Scan for the cell matching the given text and deliver its [X, Y] coordinate at center. 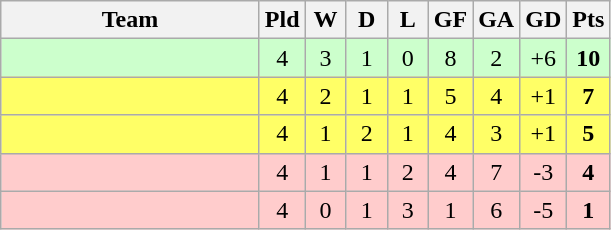
+6 [544, 58]
10 [588, 58]
GF [450, 20]
L [408, 20]
8 [450, 58]
6 [496, 210]
D [366, 20]
Pts [588, 20]
GD [544, 20]
Pld [282, 20]
W [326, 20]
Team [130, 20]
GA [496, 20]
-3 [544, 172]
-5 [544, 210]
